Capture the cell that displays the provided text and extract its (X, Y) central coordinate. 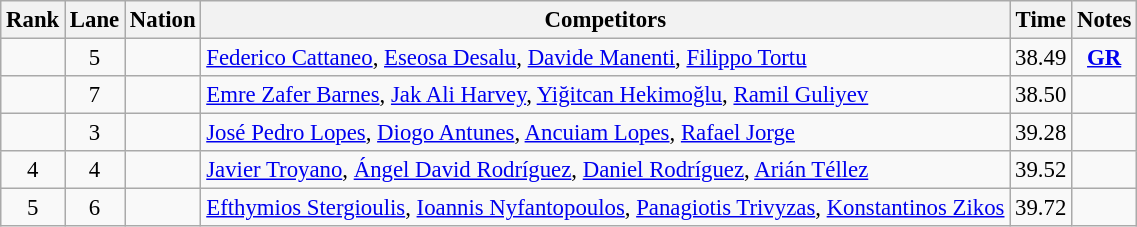
6 (95, 208)
Emre Zafer Barnes, Jak Ali Harvey, Yiğitcan Hekimoğlu, Ramil Guliyev (606, 95)
Rank (33, 20)
3 (95, 133)
Competitors (606, 20)
Efthymios Stergioulis, Ioannis Nyfantopoulos, Panagiotis Trivyzas, Konstantinos Zikos (606, 208)
GR (1104, 58)
Javier Troyano, Ángel David Rodríguez, Daniel Rodríguez, Arián Téllez (606, 170)
Time (1041, 20)
39.72 (1041, 208)
José Pedro Lopes, Diogo Antunes, Ancuiam Lopes, Rafael Jorge (606, 133)
7 (95, 95)
38.50 (1041, 95)
Notes (1104, 20)
38.49 (1041, 58)
Federico Cattaneo, Eseosa Desalu, Davide Manenti, Filippo Tortu (606, 58)
39.52 (1041, 170)
39.28 (1041, 133)
Nation (163, 20)
Lane (95, 20)
